Search for the cell housing the specified text and yield its [x, y] center coordinate. 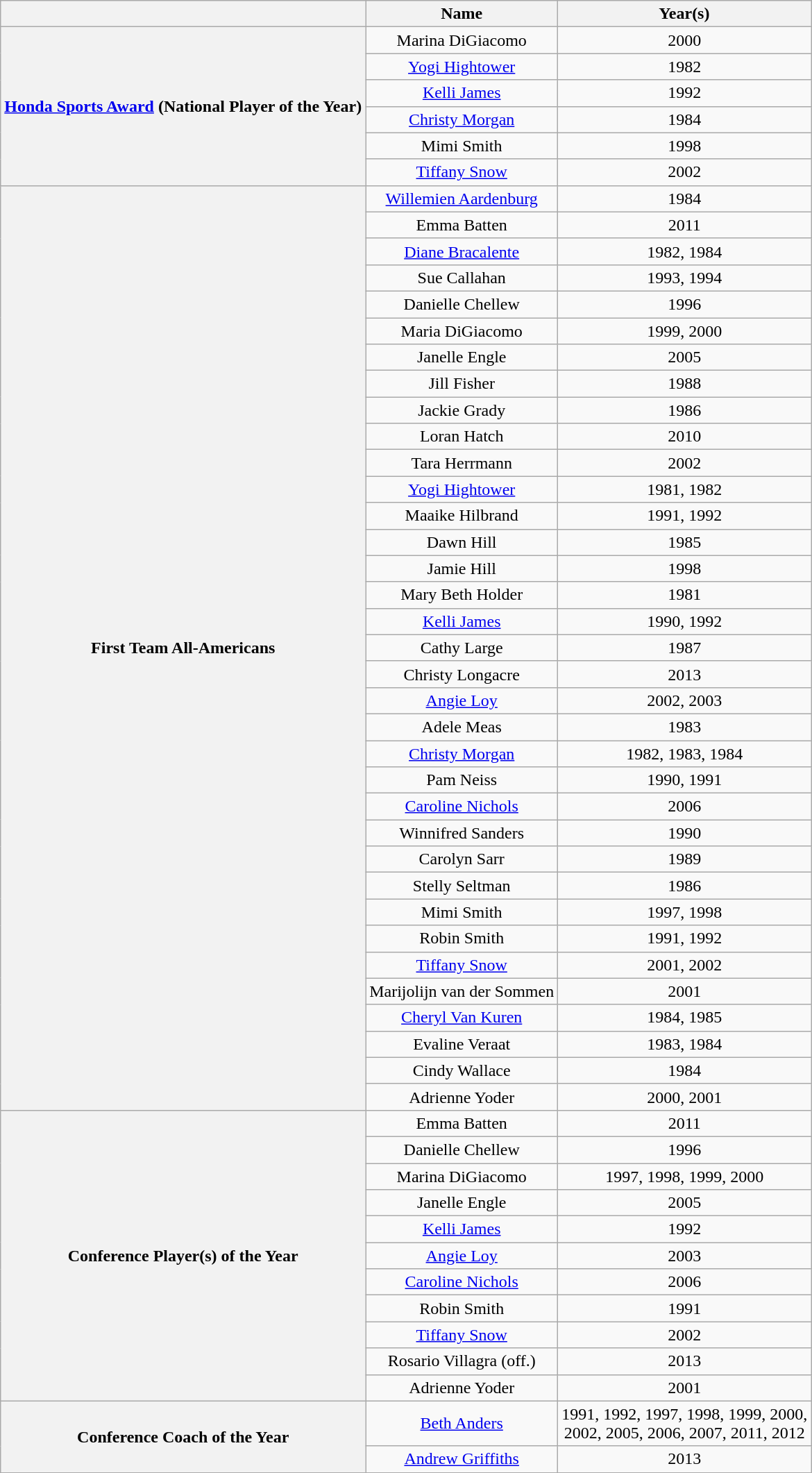
Conference Player(s) of the Year [183, 1255]
1983, 1984 [684, 1044]
2003 [684, 1256]
1989 [684, 859]
Christy Longacre [462, 674]
1984, 1985 [684, 1018]
Cindy Wallace [462, 1070]
Stelly Seltman [462, 886]
2001, 2002 [684, 965]
1999, 2000 [684, 331]
Mary Beth Holder [462, 595]
1997, 1998, 1999, 2000 [684, 1177]
1983 [684, 727]
2002, 2003 [684, 700]
Cheryl Van Kuren [462, 1018]
Andrew Griffiths [462, 1459]
Loran Hatch [462, 437]
1982 [684, 67]
Conference Coach of the Year [183, 1437]
1993, 1994 [684, 278]
1982, 1983, 1984 [684, 753]
Beth Anders [462, 1423]
Jackie Grady [462, 410]
Diane Bracalente [462, 251]
Cathy Large [462, 648]
Adele Meas [462, 727]
1981, 1982 [684, 489]
Honda Sports Award (National Player of the Year) [183, 106]
1988 [684, 384]
First Team All-Americans [183, 648]
1990 [684, 833]
Maria DiGiacomo [462, 331]
Name [462, 14]
1991 [684, 1308]
Jamie Hill [462, 569]
Carolyn Sarr [462, 859]
1981 [684, 595]
Sue Callahan [462, 278]
Pam Neiss [462, 780]
2000, 2001 [684, 1097]
Dawn Hill [462, 542]
1990, 1992 [684, 621]
Winnifred Sanders [462, 833]
Evaline Veraat [462, 1044]
1997, 1998 [684, 912]
Willemien Aardenburg [462, 199]
2010 [684, 437]
Jill Fisher [462, 384]
Tara Herrmann [462, 463]
Year(s) [684, 14]
1990, 1991 [684, 780]
Maaike Hilbrand [462, 516]
1987 [684, 648]
1991, 1992, 1997, 1998, 1999, 2000,2002, 2005, 2006, 2007, 2011, 2012 [684, 1423]
Marijolijn van der Sommen [462, 991]
Rosario Villagra (off.) [462, 1361]
1982, 1984 [684, 251]
2000 [684, 40]
1985 [684, 542]
